Identify which cell holds the provided text, then report its (x, y) central coordinate. 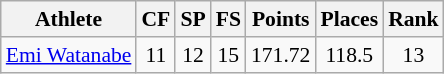
CF (156, 19)
11 (156, 55)
13 (414, 55)
12 (192, 55)
15 (228, 55)
FS (228, 19)
Emi Watanabe (69, 55)
118.5 (349, 55)
171.72 (280, 55)
Places (349, 19)
SP (192, 19)
Athlete (69, 19)
Points (280, 19)
Rank (414, 19)
